Identify which cell holds the provided text, then report its (x, y) central coordinate. 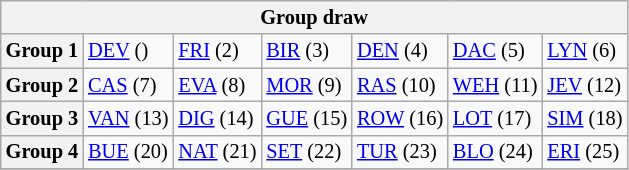
Group 2 (42, 85)
WEH (11) (495, 85)
DEN (4) (400, 51)
Group draw (314, 17)
DIG (14) (217, 118)
SET (22) (306, 152)
MOR (9) (306, 85)
Group 1 (42, 51)
NAT (21) (217, 152)
GUE (15) (306, 118)
SIM (18) (584, 118)
TUR (23) (400, 152)
CAS (7) (128, 85)
LOT (17) (495, 118)
BLO (24) (495, 152)
BIR (3) (306, 51)
FRI (2) (217, 51)
ROW (16) (400, 118)
ERI (25) (584, 152)
RAS (10) (400, 85)
DAC (5) (495, 51)
BUE (20) (128, 152)
DEV () (128, 51)
EVA (8) (217, 85)
JEV (12) (584, 85)
Group 4 (42, 152)
Group 3 (42, 118)
VAN (13) (128, 118)
LYN (6) (584, 51)
